Scan for the cell matching the given text and deliver its (x, y) coordinate at center. 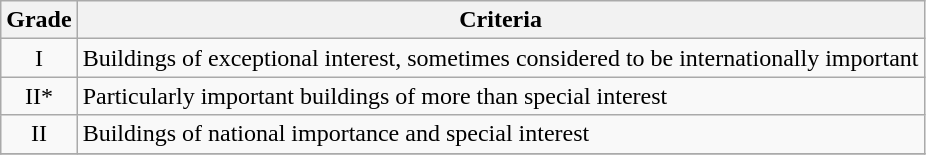
Criteria (500, 20)
II* (39, 96)
Buildings of exceptional interest, sometimes considered to be internationally important (500, 58)
Particularly important buildings of more than special interest (500, 96)
Buildings of national importance and special interest (500, 134)
Grade (39, 20)
II (39, 134)
I (39, 58)
